Detect which cell encompasses the target text, then output its (x, y) center coordinate. 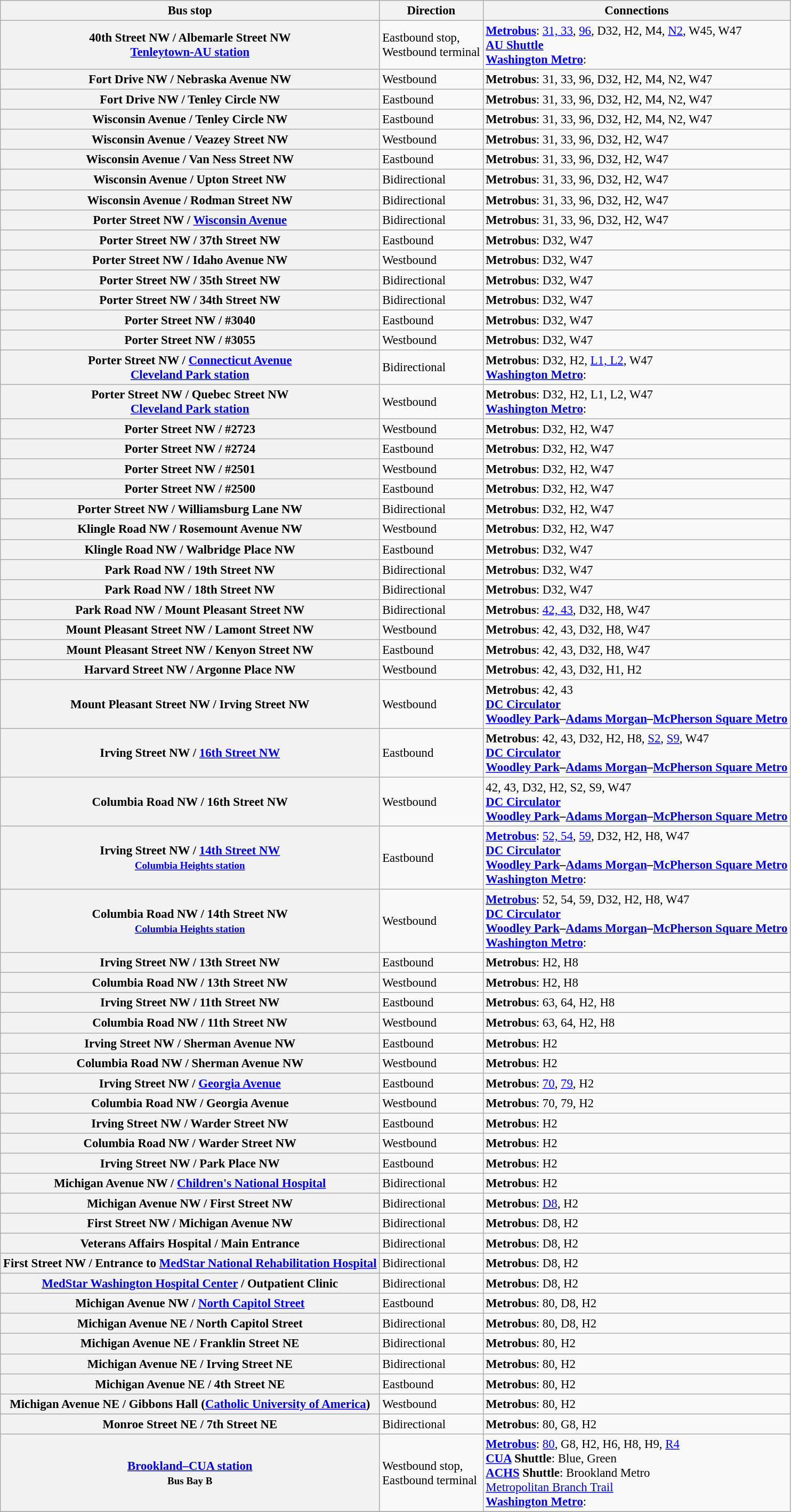
Metrobus: 42, 43, D32, H1, H2 (636, 670)
Michigan Avenue NE / Irving Street NE (190, 1364)
Eastbound stop,Westbound terminal (431, 45)
Veterans Affairs Hospital / Main Entrance (190, 1244)
Michigan Avenue NW / North Capitol Street (190, 1303)
Michigan Avenue NE / Franklin Street NE (190, 1344)
Porter Street NW / #2501 (190, 469)
Metrobus: 31, 33, 96, D32, H2, M4, N2, W45, W47 AU Shuttle Washington Metro: (636, 45)
Metrobus: 42, 43 DC Circulator Woodley Park–Adams Morgan–McPherson Square Metro (636, 704)
Wisconsin Avenue / Tenley Circle NW (190, 119)
Wisconsin Avenue / Rodman Street NW (190, 200)
Wisconsin Avenue / Upton Street NW (190, 180)
Klingle Road NW / Rosemount Avenue NW (190, 530)
Bus stop (190, 11)
Columbia Road NW / Georgia Avenue (190, 1103)
Park Road NW / 19th Street NW (190, 570)
First Street NW / Michigan Avenue NW (190, 1223)
Westbound stop,Eastbound terminal (431, 1473)
Park Road NW / Mount Pleasant Street NW (190, 610)
Porter Street NW / #3055 (190, 340)
First Street NW / Entrance to MedStar National Rehabilitation Hospital (190, 1263)
Irving Street NW / 16th Street NW (190, 753)
Irving Street NW / Warder Street NW (190, 1123)
Columbia Road NW / 14th Street NWColumbia Heights station (190, 922)
Metrobus: 80, G8, H2, H6, H8, H9, R4 CUA Shuttle: Blue, Green ACHS Shuttle: Brookland Metro Metropolitan Branch Trail Washington Metro: (636, 1473)
Irving Street NW / Sherman Avenue NW (190, 1043)
Porter Street NW / #2724 (190, 449)
Mount Pleasant Street NW / Kenyon Street NW (190, 650)
Columbia Road NW / 11th Street NW (190, 1023)
Wisconsin Avenue / Van Ness Street NW (190, 159)
Michigan Avenue NE / North Capitol Street (190, 1324)
Fort Drive NW / Tenley Circle NW (190, 100)
40th Street NW / Albemarle Street NWTenleytown-AU station (190, 45)
Porter Street NW / #2723 (190, 429)
Direction (431, 11)
Irving Street NW / Georgia Avenue (190, 1083)
Irving Street NW / 14th Street NWColumbia Heights station (190, 858)
Metrobus: 80, G8, H2 (636, 1424)
Michigan Avenue NE / 4th Street NE (190, 1384)
Irving Street NW / Park Place NW (190, 1163)
Klingle Road NW / Walbridge Place NW (190, 549)
MedStar Washington Hospital Center / Outpatient Clinic (190, 1284)
Mount Pleasant Street NW / Lamont Street NW (190, 630)
Columbia Road NW / Warder Street NW (190, 1143)
Columbia Road NW / 13th Street NW (190, 983)
Connections (636, 11)
Porter Street NW / #3040 (190, 320)
Columbia Road NW / 16th Street NW (190, 802)
Fort Drive NW / Nebraska Avenue NW (190, 79)
Mount Pleasant Street NW / Irving Street NW (190, 704)
Porter Street NW / 34th Street NW (190, 300)
Irving Street NW / 11th Street NW (190, 1003)
Michigan Avenue NW / Children's National Hospital (190, 1183)
Porter Street NW / #2500 (190, 489)
Michigan Avenue NE / Gibbons Hall (Catholic University of America) (190, 1404)
42, 43, D32, H2, S2, S9, W47 DC Circulator Woodley Park–Adams Morgan–McPherson Square Metro (636, 802)
Brookland–CUA stationBus Bay B (190, 1473)
Porter Street NW / Connecticut AvenueCleveland Park station (190, 367)
Harvard Street NW / Argonne Place NW (190, 670)
Porter Street NW / Wisconsin Avenue (190, 220)
Porter Street NW / Quebec Street NWCleveland Park station (190, 402)
Porter Street NW / Williamsburg Lane NW (190, 509)
Michigan Avenue NW / First Street NW (190, 1203)
Porter Street NW / 37th Street NW (190, 240)
Columbia Road NW / Sherman Avenue NW (190, 1063)
Monroe Street NE / 7th Street NE (190, 1424)
Porter Street NW / Idaho Avenue NW (190, 260)
Metrobus: 42, 43, D32, H2, H8, S2, S9, W47 DC Circulator Woodley Park–Adams Morgan–McPherson Square Metro (636, 753)
Park Road NW / 18th Street NW (190, 589)
Porter Street NW / 35th Street NW (190, 280)
Irving Street NW / 13th Street NW (190, 963)
Wisconsin Avenue / Veazey Street NW (190, 140)
